Extract the [x, y] coordinate from the center of the cell holding the provided text.  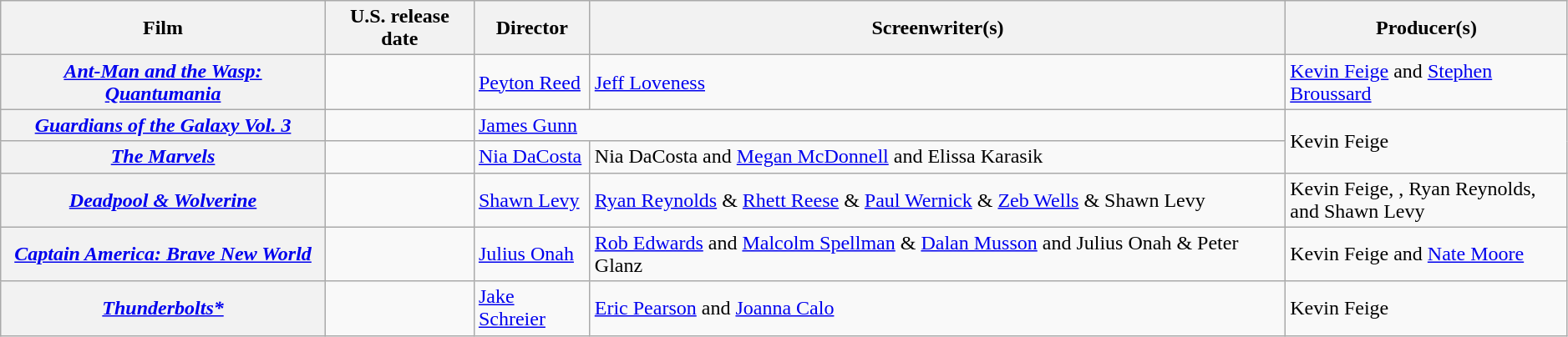
Julius Onah [531, 254]
The Marvels [164, 157]
Nia DaCosta and Megan McDonnell and Elissa Karasik [937, 157]
Kevin Feige, , Ryan Reynolds, and Shawn Levy [1427, 200]
Nia DaCosta [531, 157]
Ant-Man and the Wasp: Quantumania [164, 82]
Deadpool & Wolverine [164, 200]
Jeff Loveness [937, 82]
Film [164, 28]
Ryan Reynolds & Rhett Reese & Paul Wernick & Zeb Wells & Shawn Levy [937, 200]
Eric Pearson and Joanna Calo [937, 309]
Screenwriter(s) [937, 28]
Thunderbolts* [164, 309]
Kevin Feige and Nate Moore [1427, 254]
James Gunn [879, 125]
Shawn Levy [531, 200]
Captain America: Brave New World [164, 254]
Jake Schreier [531, 309]
Kevin Feige and Stephen Broussard [1427, 82]
Guardians of the Galaxy Vol. 3 [164, 125]
Producer(s) [1427, 28]
Peyton Reed [531, 82]
Director [531, 28]
U.S. release date [399, 28]
Rob Edwards and Malcolm Spellman & Dalan Musson and Julius Onah & Peter Glanz [937, 254]
